Output the (X, Y) coordinate of the center of the cell containing the given text.  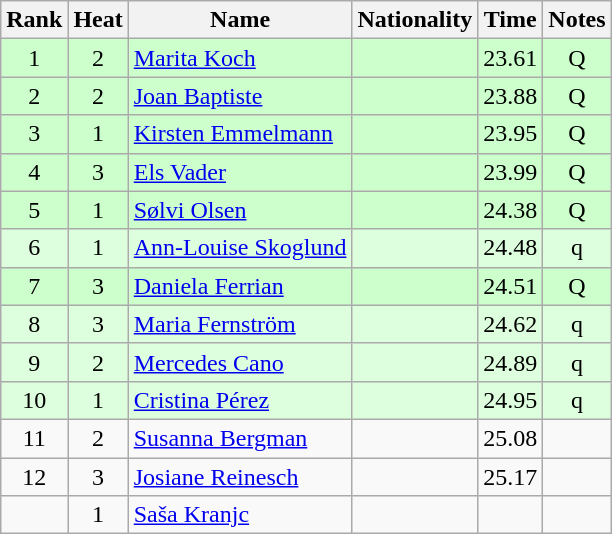
Daniela Ferrian (240, 286)
23.95 (510, 134)
Mercedes Cano (240, 362)
6 (34, 248)
24.38 (510, 210)
11 (34, 438)
Kirsten Emmelmann (240, 134)
8 (34, 324)
4 (34, 172)
24.51 (510, 286)
Saša Kranjc (240, 515)
23.61 (510, 58)
9 (34, 362)
23.99 (510, 172)
Name (240, 20)
25.08 (510, 438)
Sølvi Olsen (240, 210)
23.88 (510, 96)
24.95 (510, 400)
12 (34, 477)
Time (510, 20)
Marita Koch (240, 58)
Heat (98, 20)
24.62 (510, 324)
Rank (34, 20)
Notes (577, 20)
Maria Fernström (240, 324)
7 (34, 286)
5 (34, 210)
Ann-Louise Skoglund (240, 248)
24.48 (510, 248)
24.89 (510, 362)
Cristina Pérez (240, 400)
25.17 (510, 477)
Susanna Bergman (240, 438)
Nationality (415, 20)
10 (34, 400)
Josiane Reinesch (240, 477)
Joan Baptiste (240, 96)
Els Vader (240, 172)
